Return (X, Y) of the center of cell containing provided text 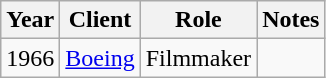
Notes (291, 20)
1966 (30, 58)
Role (198, 20)
Year (30, 20)
Boeing (100, 58)
Client (100, 20)
Filmmaker (198, 58)
